Return [x, y] of the center of cell containing provided text 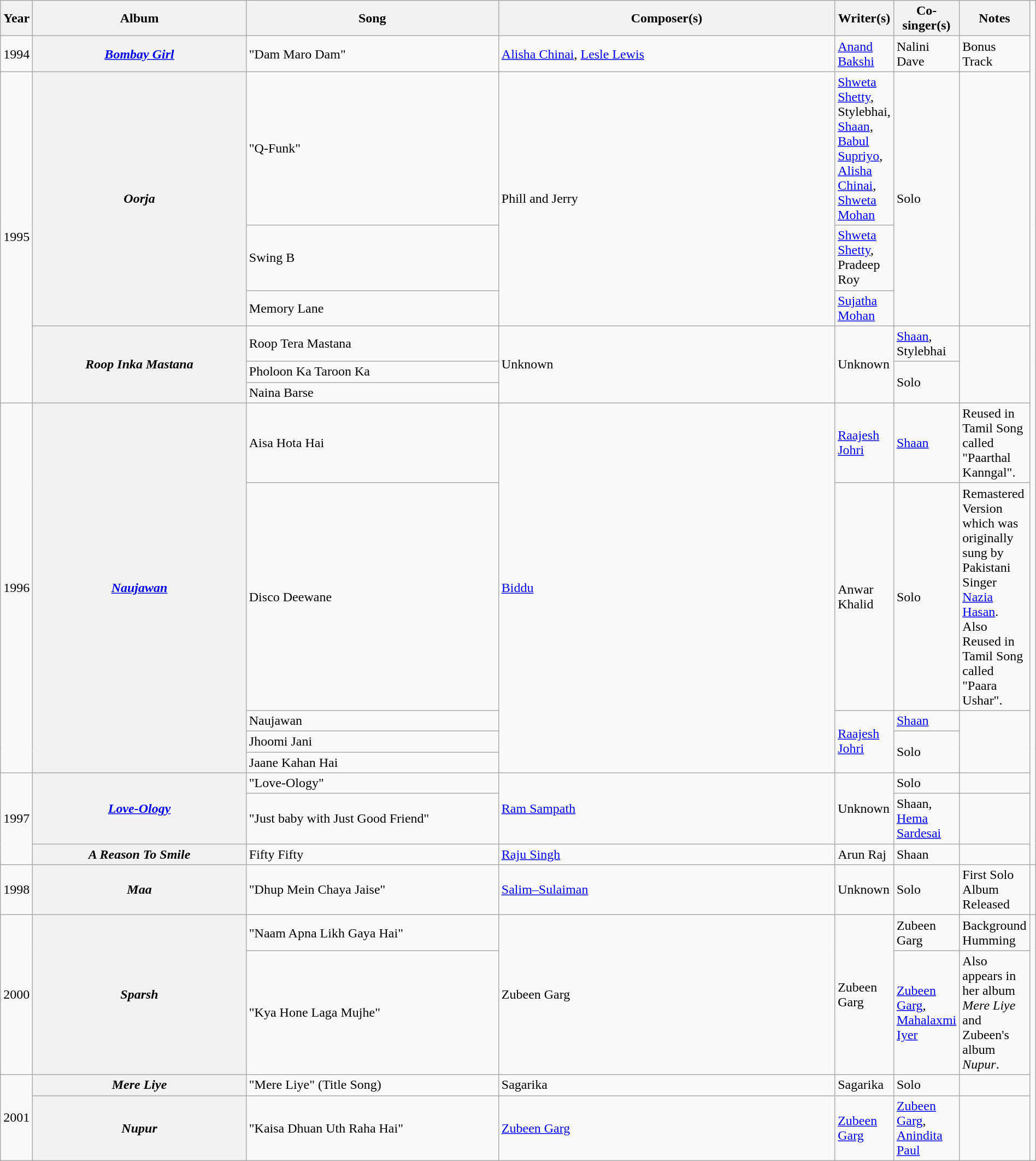
Year [16, 19]
Swing B [372, 258]
Zubeen Garg, Mahalaxmi Iyer [926, 1012]
Also appears in her album Mere Liye and Zubeen's album Nupur. [994, 1012]
"Naam Apna Likh Gaya Hai" [372, 933]
Remastered Version which was originally sung by Pakistani Singer Nazia Hasan.Also Reused in Tamil Song called "Paara Ushar". [994, 596]
Memory Lane [372, 308]
"Kya Hone Laga Mujhe" [372, 1012]
Biddu [667, 588]
"Kaisa Dhuan Uth Raha Hai" [372, 1128]
Ram Sampath [667, 808]
Love-Ology [139, 808]
A Reason To Smile [139, 854]
Jaane Kahan Hai [372, 763]
1995 [16, 237]
Anand Bakshi [864, 54]
Shweta Shetty, Pradeep Roy [864, 258]
Disco Deewane [372, 596]
Bonus Track [994, 54]
Writer(s) [864, 19]
Background Humming [994, 933]
"Love-Ology" [372, 783]
Anwar Khalid [864, 596]
1996 [16, 588]
"Q-Funk" [372, 149]
Notes [994, 19]
Sparsh [139, 995]
Bombay Girl [139, 54]
Reused in Tamil Song called "Paarthal Kanngal". [994, 443]
"Mere Liye" (Title Song) [372, 1085]
Album [139, 19]
1997 [16, 819]
Roop Inka Mastana [139, 364]
"Just baby with Just Good Friend" [372, 819]
Co-singer(s) [926, 19]
1998 [16, 890]
Roop Tera Mastana [372, 343]
Fifty Fifty [372, 854]
2001 [16, 1117]
Aisa Hota Hai [372, 443]
Sujatha Mohan [864, 308]
Alisha Chinai, Lesle Lewis [667, 54]
Oorja [139, 199]
Nupur [139, 1128]
Composer(s) [667, 19]
Shaan, Stylebhai [926, 343]
Naina Barse [372, 392]
Maa [139, 890]
"Dam Maro Dam" [372, 54]
Phill and Jerry [667, 199]
1994 [16, 54]
Nalini Dave [926, 54]
Shaan, Hema Sardesai [926, 819]
Pholoon Ka Taroon Ka [372, 372]
Song [372, 19]
"Dhup Mein Chaya Jaise" [372, 890]
Raju Singh [667, 854]
Arun Raj [864, 854]
Mere Liye [139, 1085]
Zubeen Garg, Anindita Paul [926, 1128]
Salim–Sulaiman [667, 890]
2000 [16, 995]
Jhoomi Jani [372, 741]
Shweta Shetty, Stylebhai, Shaan, Babul Supriyo, Alisha Chinai, Shweta Mohan [864, 149]
First Solo Album Released [994, 890]
